Pinpoint the cell where the given text exists, returning its (X, Y) midpoint coordinate. 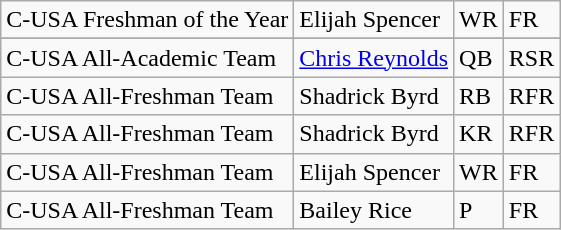
P (479, 210)
RSR (531, 58)
KR (479, 134)
C-USA Freshman of the Year (148, 20)
C-USA All-Academic Team (148, 58)
QB (479, 58)
RB (479, 96)
Chris Reynolds (374, 58)
Bailey Rice (374, 210)
